From the cell containing the given text, extract its center point as [x, y] coordinate. 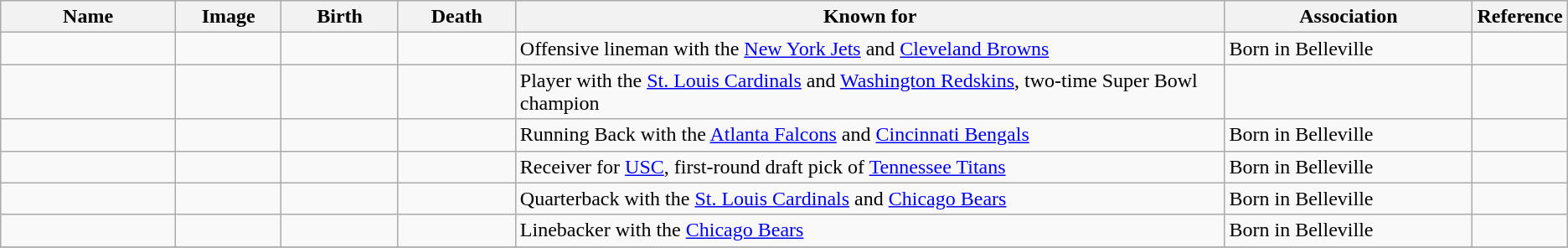
Name [89, 17]
Reference [1519, 17]
Association [1349, 17]
Image [228, 17]
Quarterback with the St. Louis Cardinals and Chicago Bears [869, 199]
Known for [869, 17]
Birth [340, 17]
Running Back with the Atlanta Falcons and Cincinnati Bengals [869, 135]
Offensive lineman with the New York Jets and Cleveland Browns [869, 49]
Linebacker with the Chicago Bears [869, 230]
Player with the St. Louis Cardinals and Washington Redskins, two-time Super Bowl champion [869, 92]
Death [456, 17]
Receiver for USC, first-round draft pick of Tennessee Titans [869, 167]
